Search for the cell housing the specified text and yield its (x, y) center coordinate. 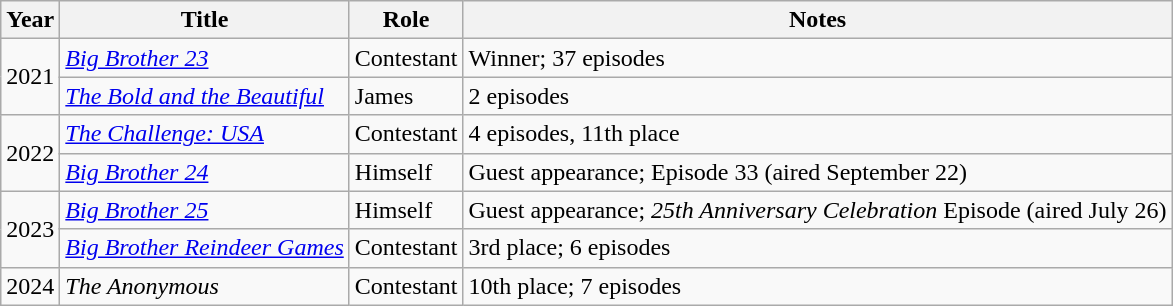
3rd place; 6 episodes (818, 248)
Notes (818, 20)
4 episodes, 11th place (818, 134)
2021 (30, 77)
Guest appearance; 25th Anniversary Celebration Episode (aired July 26) (818, 210)
Guest appearance; Episode 33 (aired September 22) (818, 172)
Big Brother 23 (204, 58)
2024 (30, 286)
Winner; 37 episodes (818, 58)
2 episodes (818, 96)
2022 (30, 153)
Title (204, 20)
Big Brother 25 (204, 210)
The Anonymous (204, 286)
2023 (30, 229)
Big Brother Reindeer Games (204, 248)
The Challenge: USA (204, 134)
James (406, 96)
Role (406, 20)
10th place; 7 episodes (818, 286)
Big Brother 24 (204, 172)
Year (30, 20)
The Bold and the Beautiful (204, 96)
